Find where the given text appears and provide that cell's center as (x, y) coordinate. 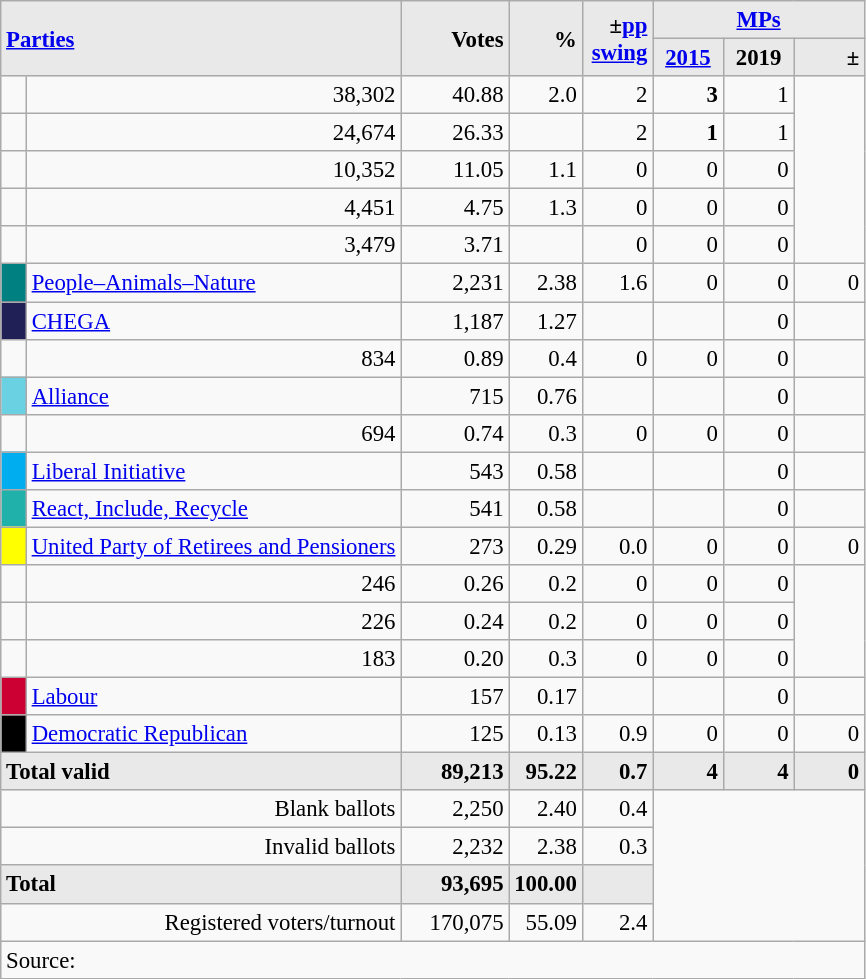
2.40 (546, 809)
CHEGA (213, 321)
Democratic Republican (213, 734)
0.17 (546, 697)
0.26 (455, 584)
11.05 (455, 170)
0.0 (618, 546)
38,302 (213, 95)
543 (455, 471)
2,231 (455, 283)
55.09 (546, 922)
1.3 (546, 208)
2015 (688, 58)
4.75 (455, 208)
715 (455, 396)
273 (455, 546)
0.7 (618, 772)
246 (213, 584)
4,451 (213, 208)
Total valid (201, 772)
89,213 (455, 772)
93,695 (455, 885)
±pp swing (618, 38)
1.1 (546, 170)
Alliance (213, 396)
95.22 (546, 772)
MPs (759, 20)
Registered voters/turnout (201, 922)
2019 (758, 58)
Liberal Initiative (213, 471)
1.27 (546, 321)
183 (213, 659)
541 (455, 509)
React, Include, Recycle (213, 509)
0.29 (546, 546)
0.89 (455, 358)
Votes (455, 38)
3,479 (213, 245)
226 (213, 621)
157 (455, 697)
Labour (213, 697)
0.13 (546, 734)
26.33 (455, 133)
2,232 (455, 847)
2.4 (618, 922)
3.71 (455, 245)
± (830, 58)
Invalid ballots (201, 847)
Total (201, 885)
People–Animals–Nature (213, 283)
% (546, 38)
Source: (433, 960)
694 (213, 433)
170,075 (455, 922)
0.20 (455, 659)
3 (688, 95)
24,674 (213, 133)
10,352 (213, 170)
100.00 (546, 885)
1,187 (455, 321)
Parties (201, 38)
834 (213, 358)
2.0 (546, 95)
0.74 (455, 433)
0.76 (546, 396)
1.6 (618, 283)
United Party of Retirees and Pensioners (213, 546)
0.24 (455, 621)
40.88 (455, 95)
2,250 (455, 809)
125 (455, 734)
0.9 (618, 734)
Blank ballots (201, 809)
